Identify which cell holds the provided text, then report its [x, y] central coordinate. 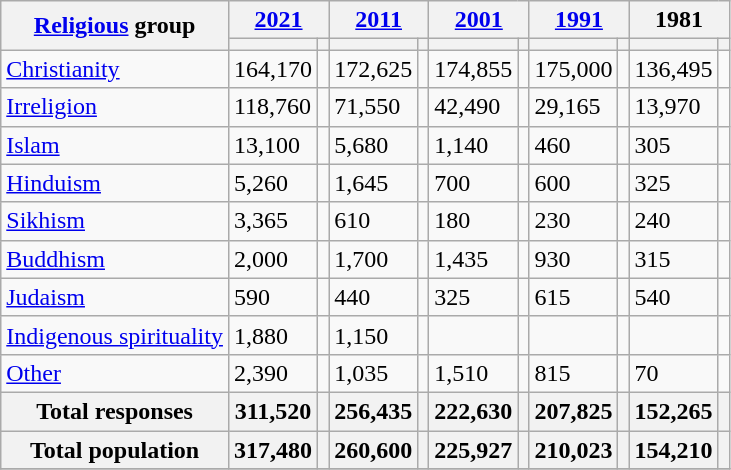
Judaism [115, 297]
5,260 [272, 183]
1981 [679, 20]
Other [115, 373]
174,855 [474, 69]
2,390 [272, 373]
210,023 [574, 449]
Total responses [115, 411]
230 [574, 221]
317,480 [272, 449]
1,435 [474, 259]
3,365 [272, 221]
172,625 [374, 69]
42,490 [474, 107]
Christianity [115, 69]
600 [574, 183]
Religious group [115, 26]
1,880 [272, 335]
Buddhism [115, 259]
154,210 [674, 449]
1,035 [374, 373]
260,600 [374, 449]
305 [674, 145]
240 [674, 221]
180 [474, 221]
2001 [479, 20]
Irreligion [115, 107]
13,970 [674, 107]
311,520 [272, 411]
930 [574, 259]
29,165 [574, 107]
70 [674, 373]
5,680 [374, 145]
Hinduism [115, 183]
460 [574, 145]
2021 [278, 20]
610 [374, 221]
118,760 [272, 107]
Islam [115, 145]
Indigenous spirituality [115, 335]
207,825 [574, 411]
1,150 [374, 335]
815 [574, 373]
222,630 [474, 411]
1,700 [374, 259]
540 [674, 297]
1,645 [374, 183]
1991 [579, 20]
Total population [115, 449]
136,495 [674, 69]
2011 [379, 20]
175,000 [574, 69]
Sikhism [115, 221]
256,435 [374, 411]
1,140 [474, 145]
13,100 [272, 145]
225,927 [474, 449]
152,265 [674, 411]
1,510 [474, 373]
615 [574, 297]
700 [474, 183]
590 [272, 297]
2,000 [272, 259]
164,170 [272, 69]
440 [374, 297]
71,550 [374, 107]
315 [674, 259]
